Detect which cell encompasses the target text, then output its (x, y) center coordinate. 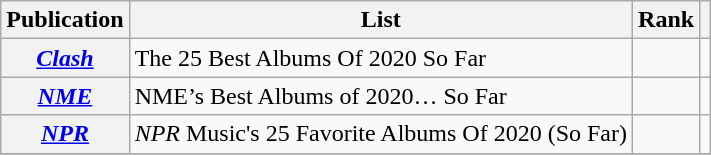
List (380, 20)
NPR Music's 25 Favorite Albums Of 2020 (So Far) (380, 134)
NPR (65, 134)
NME (65, 96)
NME’s Best Albums of 2020… So Far (380, 96)
Publication (65, 20)
Rank (666, 20)
The 25 Best Albums Of 2020 So Far (380, 58)
Clash (65, 58)
